Return the [X, Y] coordinate for the center point of the cell that contains the specified text.  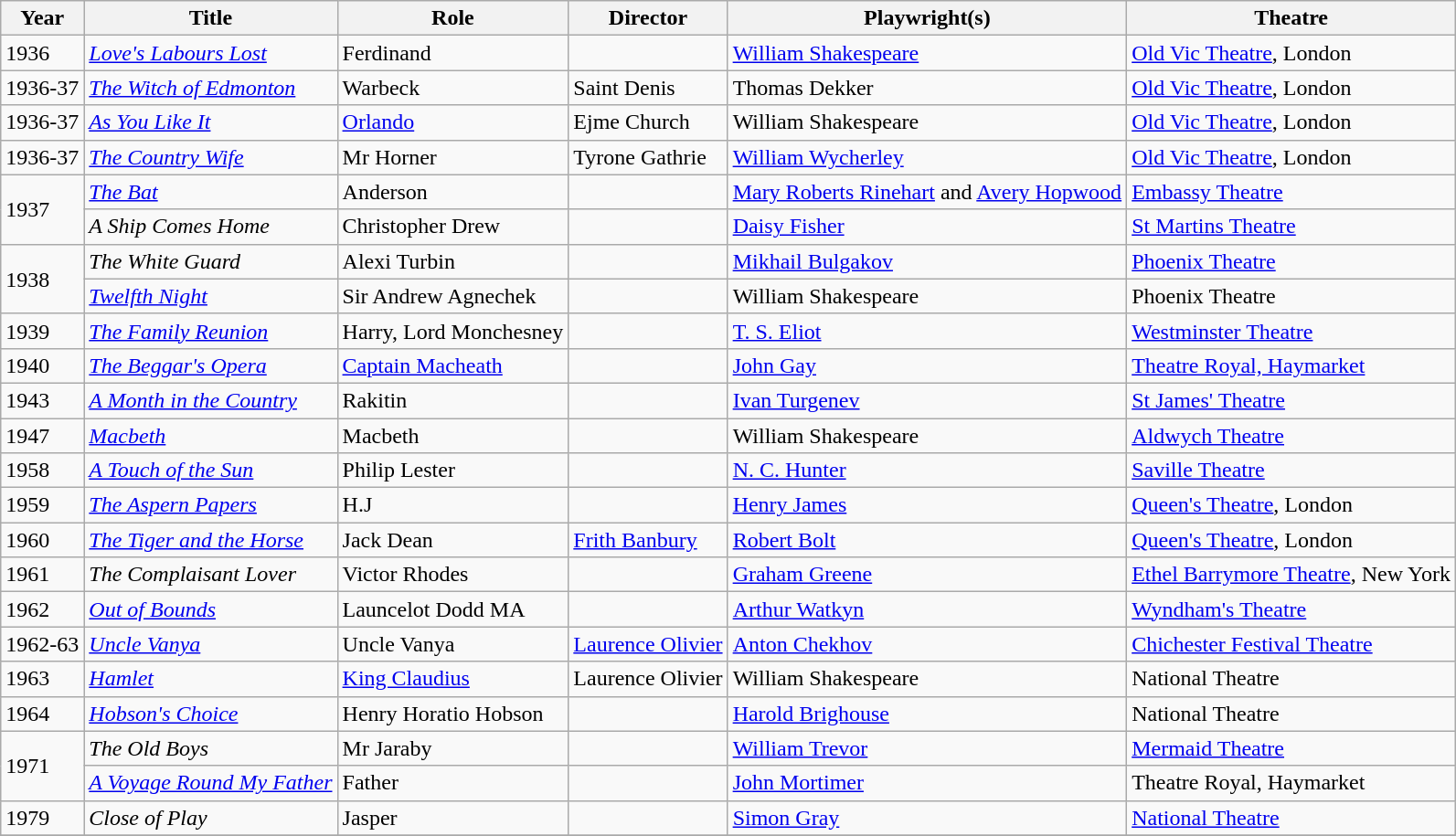
Harry, Lord Monchesney [453, 331]
1959 [42, 505]
William Wycherley [927, 157]
Westminster Theatre [1291, 331]
A Ship Comes Home [210, 227]
Love's Labours Lost [210, 53]
Playwright(s) [927, 18]
Philip Lester [453, 471]
St James' Theatre [1291, 400]
Hobson's Choice [210, 714]
1962-63 [42, 644]
1960 [42, 540]
Frith Banbury [648, 540]
A Touch of the Sun [210, 471]
Launcelot Dodd MA [453, 609]
1940 [42, 365]
As You Like It [210, 122]
The Old Boys [210, 748]
Warbeck [453, 88]
The Family Reunion [210, 331]
A Month in the Country [210, 400]
The Aspern Papers [210, 505]
Orlando [453, 122]
Anton Chekhov [927, 644]
Christopher Drew [453, 227]
Ethel Barrymore Theatre, New York [1291, 575]
Thomas Dekker [927, 88]
Close of Play [210, 818]
1961 [42, 575]
1939 [42, 331]
1979 [42, 818]
T. S. Eliot [927, 331]
Theatre [1291, 18]
Ferdinand [453, 53]
N. C. Hunter [927, 471]
The Beggar's Opera [210, 365]
1947 [42, 436]
Robert Bolt [927, 540]
St Martins Theatre [1291, 227]
Captain Macheath [453, 365]
A Voyage Round My Father [210, 783]
Title [210, 18]
Simon Gray [927, 818]
1943 [42, 400]
Mr Jaraby [453, 748]
John Gay [927, 365]
Ejme Church [648, 122]
Father [453, 783]
The White Guard [210, 261]
Hamlet [210, 679]
1963 [42, 679]
Jasper [453, 818]
1964 [42, 714]
Twelfth Night [210, 296]
Aldwych Theatre [1291, 436]
1962 [42, 609]
Embassy Theatre [1291, 192]
Alexi Turbin [453, 261]
Director [648, 18]
Graham Greene [927, 575]
The Complaisant Lover [210, 575]
Ivan Turgenev [927, 400]
Mary Roberts Rinehart and Avery Hopwood [927, 192]
1937 [42, 209]
Mr Horner [453, 157]
Chichester Festival Theatre [1291, 644]
The Bat [210, 192]
William Trevor [927, 748]
Mikhail Bulgakov [927, 261]
1971 [42, 766]
Wyndham's Theatre [1291, 609]
Role [453, 18]
Sir Andrew Agnechek [453, 296]
Arthur Watkyn [927, 609]
Tyrone Gathrie [648, 157]
1938 [42, 279]
Year [42, 18]
Mermaid Theatre [1291, 748]
1958 [42, 471]
Victor Rhodes [453, 575]
Anderson [453, 192]
Henry Horatio Hobson [453, 714]
John Mortimer [927, 783]
Jack Dean [453, 540]
Saville Theatre [1291, 471]
H.J [453, 505]
Out of Bounds [210, 609]
Harold Brighouse [927, 714]
The Tiger and the Horse [210, 540]
King Claudius [453, 679]
The Witch of Edmonton [210, 88]
Henry James [927, 505]
The Country Wife [210, 157]
Saint Denis [648, 88]
Daisy Fisher [927, 227]
1936 [42, 53]
Rakitin [453, 400]
